Return (X, Y) of the center of cell containing provided text 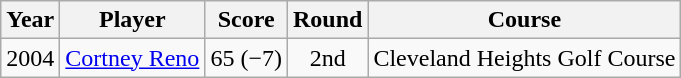
65 (−7) (246, 58)
Cortney Reno (132, 58)
Cleveland Heights Golf Course (524, 58)
Score (246, 20)
2nd (327, 58)
Player (132, 20)
Round (327, 20)
Year (30, 20)
Course (524, 20)
2004 (30, 58)
